Provide the [x, y] coordinate of the cell's center where the given text is located.  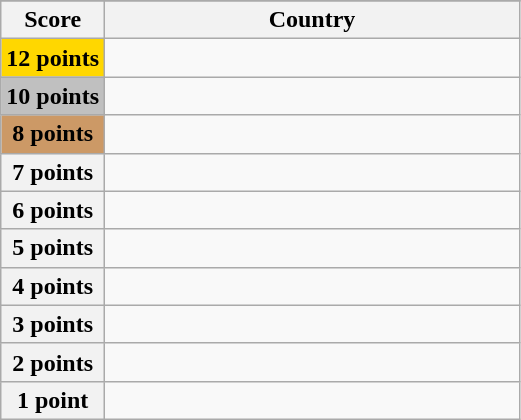
12 points [53, 58]
5 points [53, 248]
2 points [53, 362]
6 points [53, 210]
8 points [53, 134]
7 points [53, 172]
10 points [53, 96]
4 points [53, 286]
Score [53, 20]
1 point [53, 400]
Country [312, 20]
3 points [53, 324]
